Capture the cell that displays the provided text and extract its (X, Y) central coordinate. 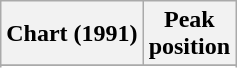
Peakposition (189, 34)
Chart (1991) (72, 34)
